Output the [x, y] coordinate of the center of the cell containing the given text.  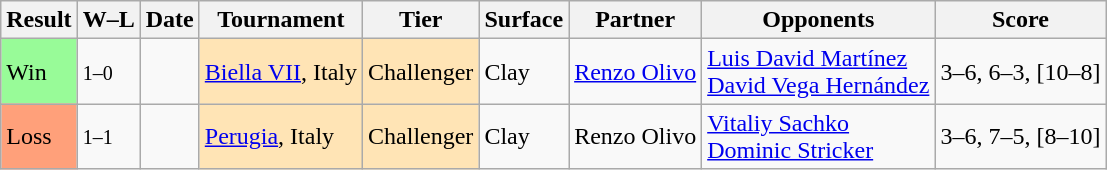
Result [39, 20]
Date [170, 20]
Surface [524, 20]
Tournament [280, 20]
Loss [39, 136]
Tier [421, 20]
1–1 [108, 136]
Win [39, 72]
Luis David Martínez David Vega Hernández [818, 72]
3–6, 6–3, [10–8] [1020, 72]
Biella VII, Italy [280, 72]
Score [1020, 20]
Vitaliy Sachko Dominic Stricker [818, 136]
1–0 [108, 72]
Partner [636, 20]
W–L [108, 20]
Opponents [818, 20]
3–6, 7–5, [8–10] [1020, 136]
Perugia, Italy [280, 136]
